Pinpoint the cell where the given text exists, returning its (x, y) midpoint coordinate. 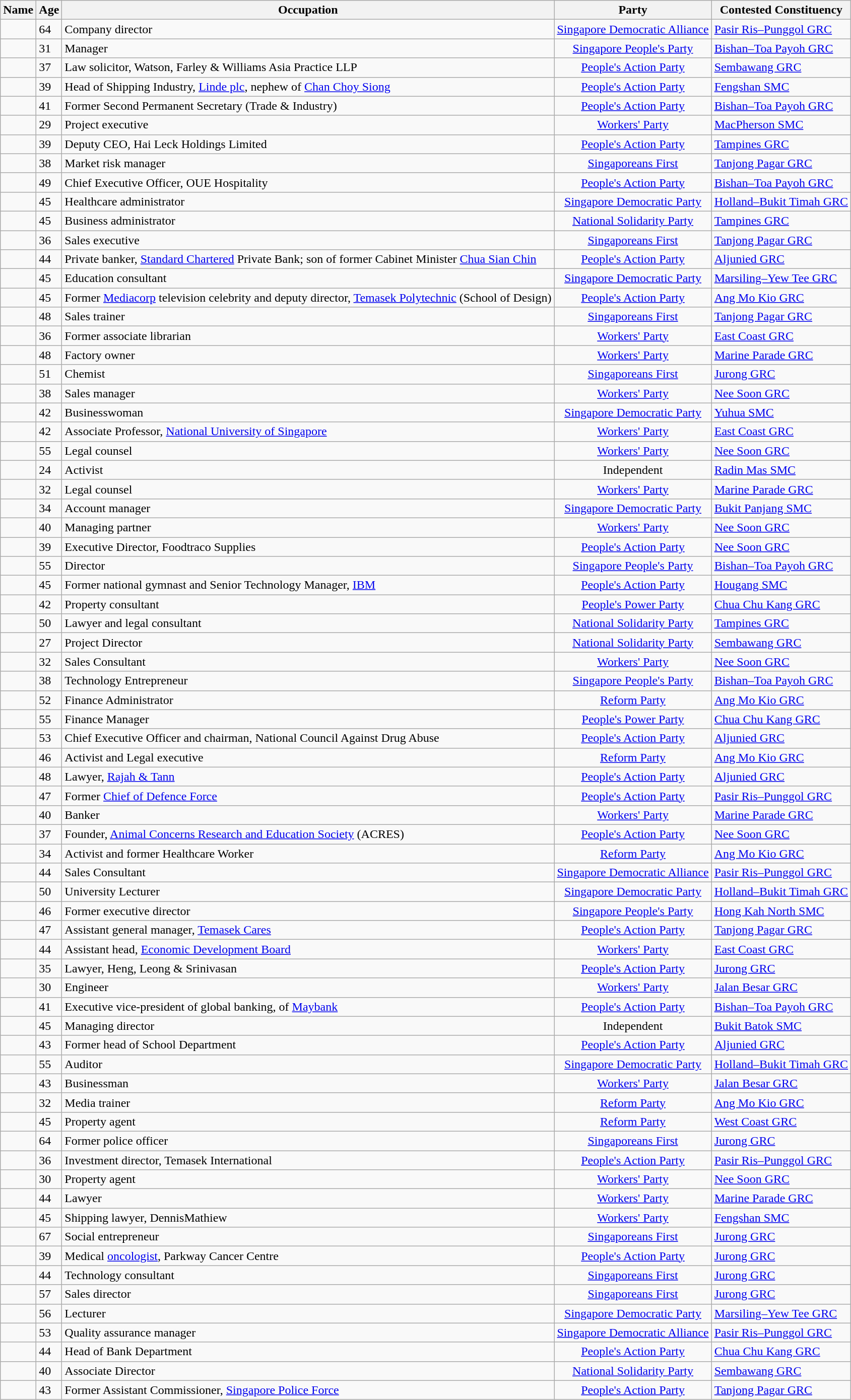
Technology consultant (308, 1275)
Hougang SMC (781, 585)
Former Assistant Commissioner, Singapore Police Force (308, 1390)
Businessman (308, 1083)
Project executive (308, 125)
Company director (308, 29)
Assistant general manager, Temasek Cares (308, 930)
Shipping lawyer, DennisMathiew (308, 1218)
Finance Manager (308, 719)
49 (49, 182)
West Coast GRC (781, 1122)
Businesswoman (308, 412)
Medical oncologist, Parkway Cancer Centre (308, 1256)
Sales director (308, 1294)
Engineer (308, 988)
Sales trainer (308, 317)
Name (18, 10)
Market risk manager (308, 163)
Investment director, Temasek International (308, 1160)
MacPherson SMC (781, 125)
27 (49, 643)
Lawyer, Heng, Leong & Srinivasan (308, 968)
Sales manager (308, 393)
35 (49, 968)
Project Director (308, 643)
Quality assurance manager (308, 1333)
Manager (308, 48)
Assistant head, Economic Development Board (308, 949)
Chief Executive Officer and chairman, National Council Against Drug Abuse (308, 738)
Former national gymnast and Senior Technology Manager, IBM (308, 585)
Media trainer (308, 1102)
Executive vice-president of global banking, of Maybank (308, 1007)
Head of Shipping Industry, Linde plc, nephew of Chan Choy Siong (308, 87)
Radin Mas SMC (781, 470)
Private banker, Standard Chartered Private Bank; son of former Cabinet Minister Chua Sian Chin (308, 259)
Auditor (308, 1064)
31 (49, 48)
51 (49, 374)
Sales executive (308, 240)
Occupation (308, 10)
67 (49, 1237)
Lecturer (308, 1313)
56 (49, 1313)
Party (633, 10)
Former Second Permanent Secretary (Trade & Industry) (308, 106)
Activist and Legal executive (308, 757)
Healthcare administrator (308, 201)
Finance Administrator (308, 700)
Activist (308, 470)
University Lecturer (308, 892)
Founder, Animal Concerns Research and Education Society (ACRES) (308, 834)
Lawyer (308, 1199)
29 (49, 125)
Deputy CEO, Hai Leck Holdings Limited (308, 144)
Chief Executive Officer, OUE Hospitality (308, 182)
Head of Bank Department (308, 1352)
Law solicitor, Watson, Farley & Williams Asia Practice LLP (308, 67)
Age (49, 10)
Former Mediacorp television celebrity and deputy director, Temasek Polytechnic (School of Design) (308, 298)
Lawyer, Rajah & Tann (308, 777)
Executive Director, Foodtraco Supplies (308, 546)
Former police officer (308, 1141)
57 (49, 1294)
Former head of School Department (308, 1045)
Contested Constituency (781, 10)
Associate Director (308, 1371)
Business administrator (308, 221)
Director (308, 566)
Yuhua SMC (781, 412)
Chemist (308, 374)
Education consultant (308, 278)
Social entrepreneur (308, 1237)
Lawyer and legal consultant (308, 623)
Former executive director (308, 911)
Factory owner (308, 355)
Hong Kah North SMC (781, 911)
Property consultant (308, 604)
24 (49, 470)
Bukit Panjang SMC (781, 508)
Account manager (308, 508)
Bukit Batok SMC (781, 1026)
Technology Entrepreneur (308, 681)
Banker (308, 815)
Managing partner (308, 527)
52 (49, 700)
Managing director (308, 1026)
Associate Professor, National University of Singapore (308, 432)
Former Chief of Defence Force (308, 796)
Activist and former Healthcare Worker (308, 854)
Former associate librarian (308, 336)
